Provide the (X, Y) coordinate of the cell's center where the given text is located.  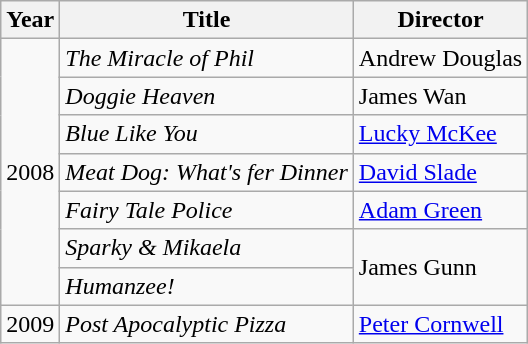
Blue Like You (206, 134)
The Miracle of Phil (206, 58)
Post Apocalyptic Pizza (206, 324)
Lucky McKee (440, 134)
Meat Dog: What's fer Dinner (206, 172)
Doggie Heaven (206, 96)
2009 (30, 324)
2008 (30, 172)
Peter Cornwell (440, 324)
Adam Green (440, 210)
James Gunn (440, 267)
James Wan (440, 96)
Sparky & Mikaela (206, 248)
Fairy Tale Police (206, 210)
Director (440, 20)
Humanzee! (206, 286)
David Slade (440, 172)
Andrew Douglas (440, 58)
Year (30, 20)
Title (206, 20)
